Search for the cell housing the specified text and yield its (x, y) center coordinate. 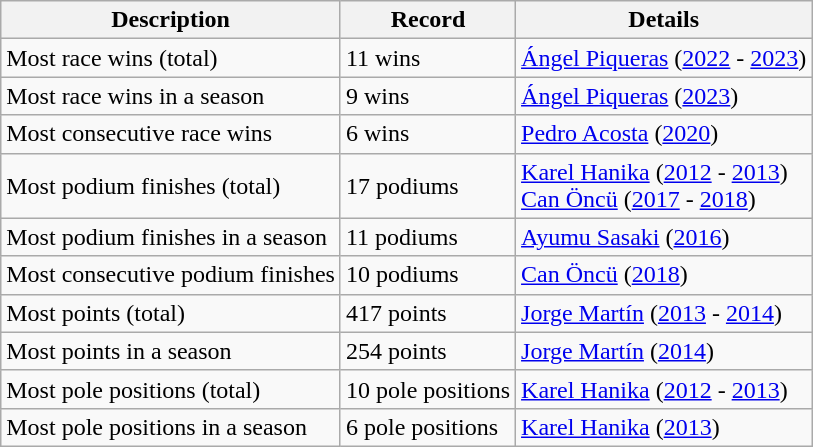
Most podium finishes (total) (171, 186)
Can Öncü (2018) (664, 275)
254 points (428, 351)
9 wins (428, 96)
Jorge Martín (2013 - 2014) (664, 313)
10 pole positions (428, 389)
17 podiums (428, 186)
Most consecutive podium finishes (171, 275)
Most points (total) (171, 313)
Description (171, 20)
Karel Hanika (2013) (664, 427)
Jorge Martín (2014) (664, 351)
Ángel Piqueras (2023) (664, 96)
Pedro Acosta (2020) (664, 134)
11 podiums (428, 237)
6 wins (428, 134)
Details (664, 20)
Most points in a season (171, 351)
417 points (428, 313)
6 pole positions (428, 427)
Record (428, 20)
Most race wins (total) (171, 58)
Karel Hanika (2012 - 2013) Can Öncü (2017 - 2018) (664, 186)
Ayumu Sasaki (2016) (664, 237)
10 podiums (428, 275)
Most pole positions (total) (171, 389)
Most pole positions in a season (171, 427)
Ángel Piqueras (2022 - 2023) (664, 58)
Most consecutive race wins (171, 134)
11 wins (428, 58)
Most podium finishes in a season (171, 237)
Karel Hanika (2012 - 2013) (664, 389)
Most race wins in a season (171, 96)
